Extract the (X, Y) coordinate from the center of the cell holding the provided text.  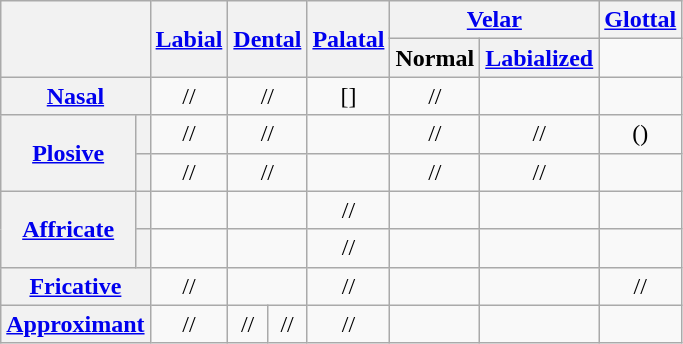
Dental (268, 39)
Labial (189, 39)
Velar (494, 20)
Palatal (348, 39)
[] (348, 96)
Nasal (76, 96)
Glottal (640, 20)
Normal (435, 58)
Affricate (68, 229)
Fricative (76, 286)
() (640, 134)
Plosive (68, 153)
Labialized (540, 58)
Approximant (76, 324)
